Search for the cell housing the specified text and yield its (x, y) center coordinate. 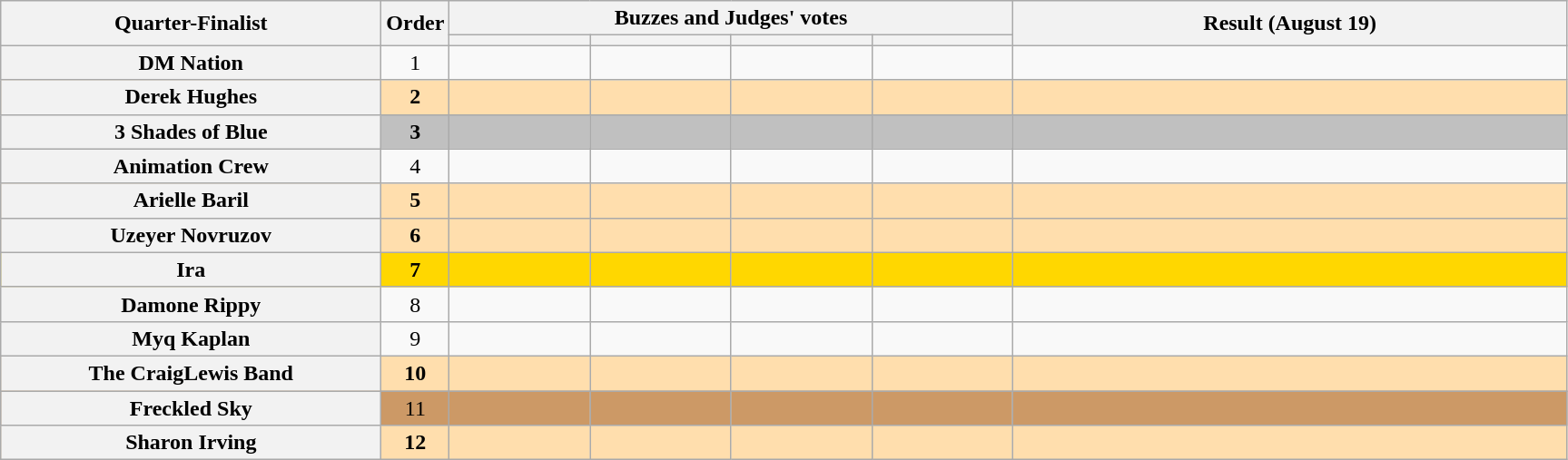
8 (416, 304)
The CraigLewis Band (191, 373)
2 (416, 97)
Arielle Baril (191, 201)
Order (416, 24)
DM Nation (191, 63)
7 (416, 269)
Sharon Irving (191, 443)
3 Shades of Blue (191, 132)
11 (416, 407)
1 (416, 63)
Ira (191, 269)
Buzzes and Judges' votes (731, 18)
Damone Rippy (191, 304)
Result (August 19) (1289, 24)
4 (416, 166)
Myq Kaplan (191, 338)
3 (416, 132)
Uzeyer Novruzov (191, 235)
9 (416, 338)
Derek Hughes (191, 97)
6 (416, 235)
Freckled Sky (191, 407)
12 (416, 443)
10 (416, 373)
Animation Crew (191, 166)
Quarter-Finalist (191, 24)
5 (416, 201)
